Locate the cell with the specified text and output its [X, Y] center coordinate. 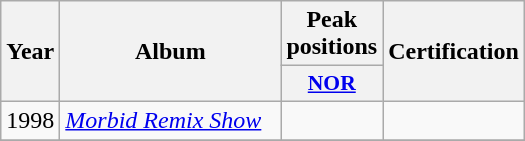
NOR [332, 84]
Morbid Remix Show [170, 120]
Year [30, 52]
Peak positions [332, 34]
Album [170, 52]
Certification [454, 52]
1998 [30, 120]
